Detect which cell encompasses the target text, then output its (X, Y) center coordinate. 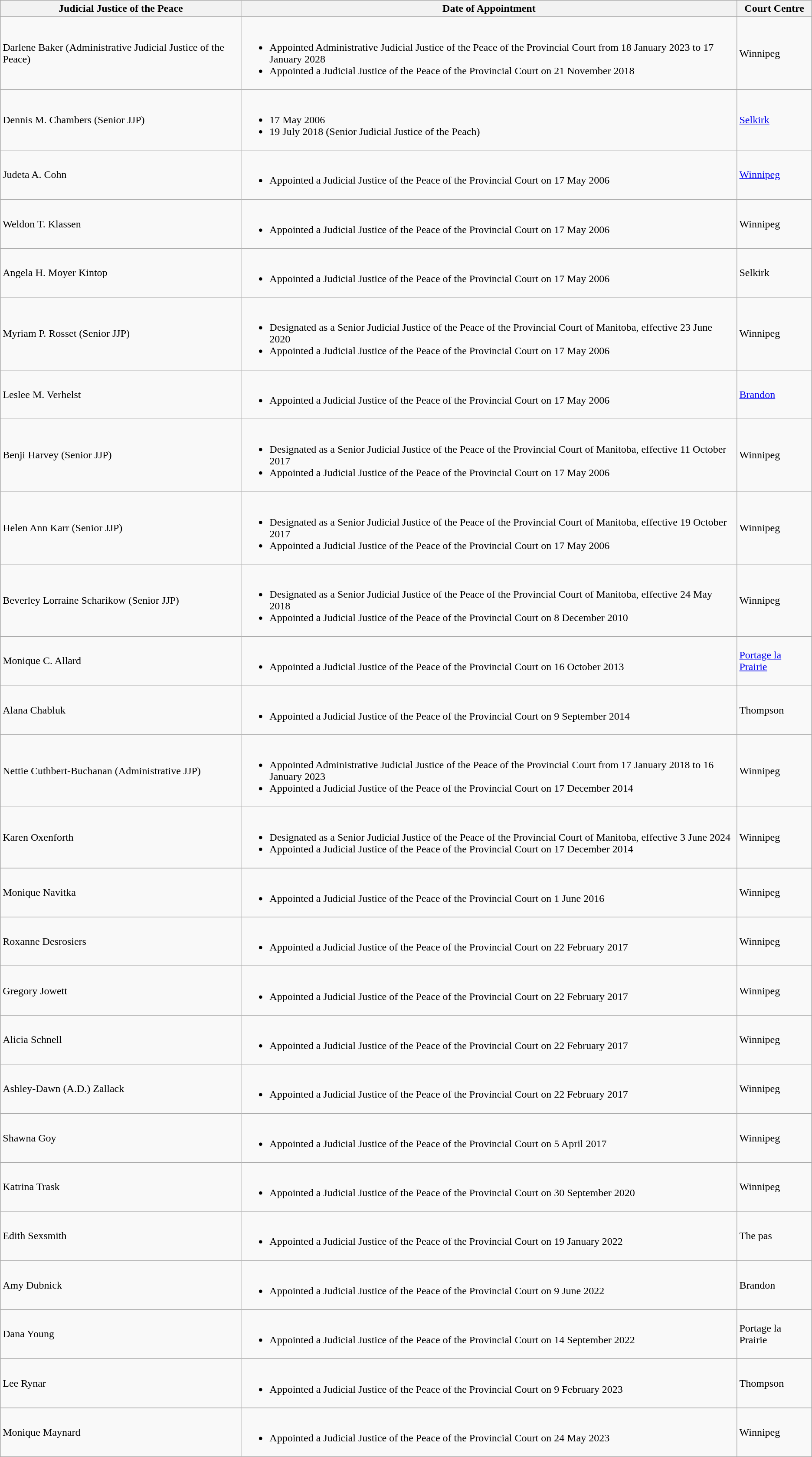
Appointed a Judicial Justice of the Peace of the Provincial Court on 24 May 2023 (489, 1432)
Edith Sexsmith (121, 1236)
Myriam P. Rosset (Senior JJP) (121, 333)
Dennis M. Chambers (Senior JJP) (121, 120)
Appointed a Judicial Justice of the Peace of the Provincial Court on 1 June 2016 (489, 892)
Appointed a Judicial Justice of the Peace of the Provincial Court on 30 September 2020 (489, 1187)
Ashley-Dawn (A.D.) Zallack (121, 1089)
Dana Young (121, 1334)
Lee Rynar (121, 1383)
Appointed a Judicial Justice of the Peace of the Provincial Court on 14 September 2022 (489, 1334)
Alicia Schnell (121, 1040)
Benji Harvey (Senior JJP) (121, 455)
Amy Dubnick (121, 1285)
Darlene Baker (Administrative Judicial Justice of the Peace) (121, 53)
Monique Navitka (121, 892)
Appointed a Judicial Justice of the Peace of the Provincial Court on 16 October 2013 (489, 661)
Appointed a Judicial Justice of the Peace of the Provincial Court on 9 June 2022 (489, 1285)
Nettie Cuthbert-Buchanan (Administrative JJP) (121, 771)
Helen Ann Karr (Senior JJP) (121, 528)
Katrina Trask (121, 1187)
Roxanne Desrosiers (121, 942)
Alana Chabluk (121, 710)
Appointed a Judicial Justice of the Peace of the Provincial Court on 9 September 2014 (489, 710)
Angela H. Moyer Kintop (121, 273)
Court Centre (774, 9)
Gregory Jowett (121, 990)
Leslee M. Verhelst (121, 394)
Judicial Justice of the Peace (121, 9)
Karen Oxenforth (121, 838)
Judeta A. Cohn (121, 174)
Monique Maynard (121, 1432)
Weldon T. Klassen (121, 224)
Shawna Goy (121, 1138)
Appointed a Judicial Justice of the Peace of the Provincial Court on 9 February 2023 (489, 1383)
Date of Appointment (489, 9)
Appointed a Judicial Justice of the Peace of the Provincial Court on 19 January 2022 (489, 1236)
Monique C. Allard (121, 661)
Beverley Lorraine Scharikow (Senior JJP) (121, 600)
The pas (774, 1236)
Appointed a Judicial Justice of the Peace of the Provincial Court on 5 April 2017 (489, 1138)
17 May 200619 July 2018 (Senior Judicial Justice of the Peach) (489, 120)
